From the cell containing the given text, extract its center point as [x, y] coordinate. 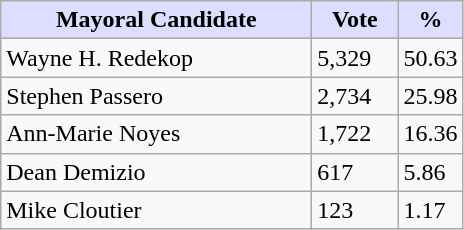
Wayne H. Redekop [156, 58]
Vote [355, 20]
% [430, 20]
1,722 [355, 134]
16.36 [430, 134]
Dean Demizio [156, 172]
5,329 [355, 58]
617 [355, 172]
Mayoral Candidate [156, 20]
50.63 [430, 58]
25.98 [430, 96]
123 [355, 210]
1.17 [430, 210]
2,734 [355, 96]
Mike Cloutier [156, 210]
Stephen Passero [156, 96]
Ann-Marie Noyes [156, 134]
5.86 [430, 172]
